Detect which cell encompasses the target text, then output its [x, y] center coordinate. 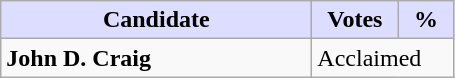
Votes [355, 20]
Acclaimed [383, 58]
Candidate [156, 20]
John D. Craig [156, 58]
% [426, 20]
